Identify which cell holds the provided text, then report its (X, Y) central coordinate. 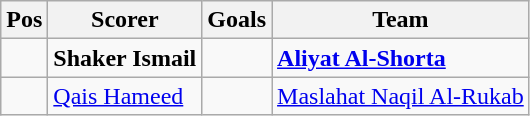
Maslahat Naqil Al-Rukab (401, 96)
Scorer (125, 20)
Qais Hameed (125, 96)
Aliyat Al-Shorta (401, 58)
Shaker Ismail (125, 58)
Goals (237, 20)
Pos (24, 20)
Team (401, 20)
